Output the (x, y) coordinate of the center of the cell containing the given text.  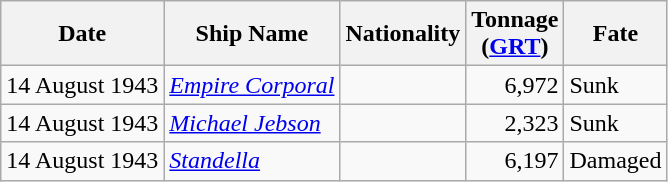
Fate (616, 34)
Nationality (403, 34)
Michael Jebson (252, 123)
Ship Name (252, 34)
Tonnage(GRT) (515, 34)
Damaged (616, 161)
Date (82, 34)
Empire Corporal (252, 85)
6,972 (515, 85)
Standella (252, 161)
6,197 (515, 161)
2,323 (515, 123)
